Locate the cell with the specified text and output its (X, Y) center coordinate. 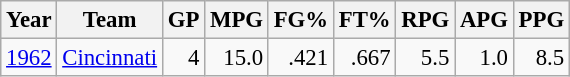
4 (183, 58)
.421 (300, 58)
Team (110, 20)
GP (183, 20)
1.0 (484, 58)
FG% (300, 20)
.667 (364, 58)
MPG (237, 20)
Year (29, 20)
15.0 (237, 58)
APG (484, 20)
5.5 (426, 58)
RPG (426, 20)
PPG (541, 20)
FT% (364, 20)
Cincinnati (110, 58)
8.5 (541, 58)
1962 (29, 58)
